Search for the cell housing the specified text and yield its [x, y] center coordinate. 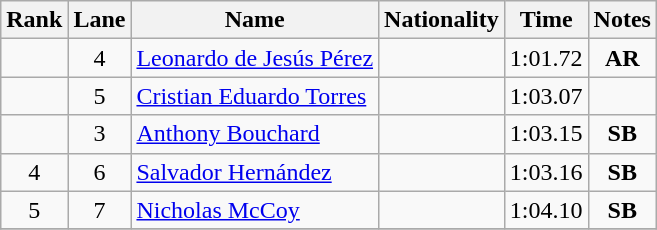
Lane [100, 20]
1:04.10 [546, 210]
Leonardo de Jesús Pérez [255, 58]
Nationality [442, 20]
1:03.16 [546, 172]
Cristian Eduardo Torres [255, 96]
3 [100, 134]
1:01.72 [546, 58]
Anthony Bouchard [255, 134]
Time [546, 20]
1:03.15 [546, 134]
1:03.07 [546, 96]
7 [100, 210]
AR [622, 58]
Rank [34, 20]
Notes [622, 20]
Name [255, 20]
6 [100, 172]
Salvador Hernández [255, 172]
Nicholas McCoy [255, 210]
